Identify which cell holds the provided text, then report its (x, y) central coordinate. 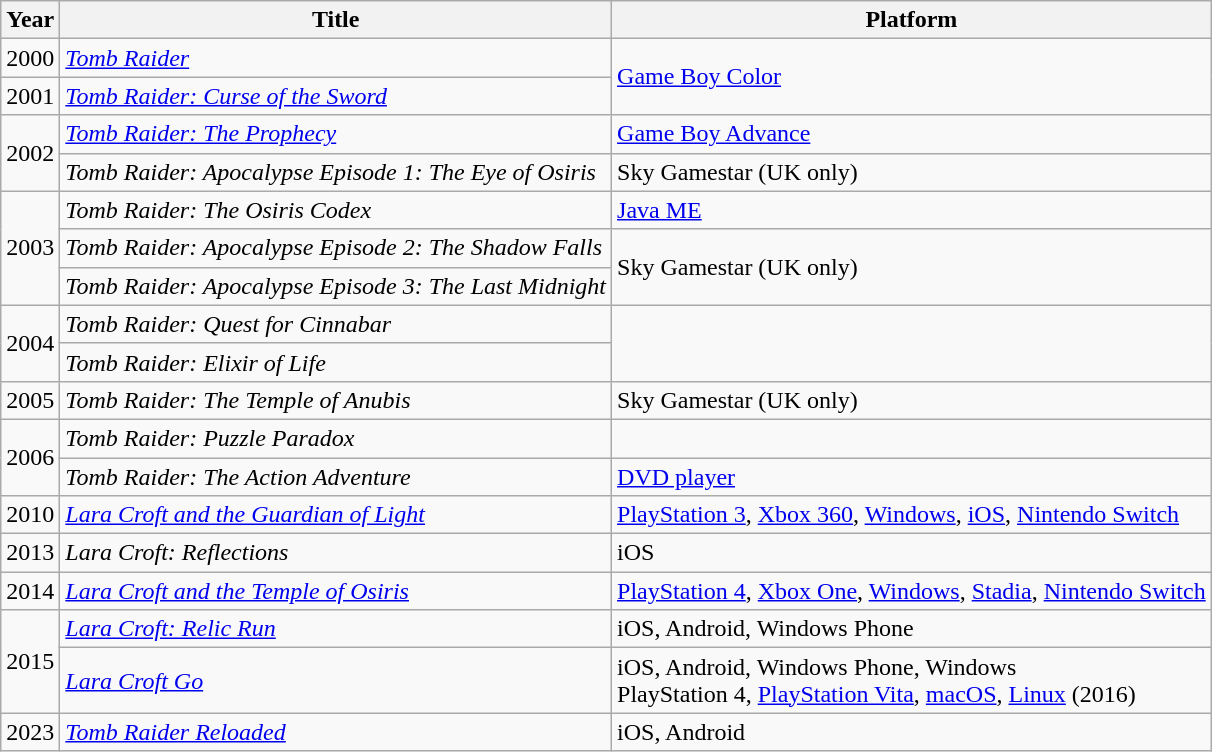
Tomb Raider: The Temple of Anubis (336, 400)
2002 (30, 153)
Tomb Raider: Apocalypse Episode 3: The Last Midnight (336, 286)
2010 (30, 515)
Tomb Raider Reloaded (336, 732)
2014 (30, 591)
Lara Croft: Reflections (336, 553)
2006 (30, 457)
Tomb Raider: The Prophecy (336, 134)
Java ME (912, 210)
Lara Croft and the Temple of Osiris (336, 591)
iOS, Android, Windows Phone (912, 629)
Game Boy Advance (912, 134)
2004 (30, 343)
2023 (30, 732)
Tomb Raider: Puzzle Paradox (336, 438)
iOS, Android (912, 732)
PlayStation 3, Xbox 360, Windows, iOS, Nintendo Switch (912, 515)
Lara Croft Go (336, 680)
Tomb Raider: Quest for Cinnabar (336, 324)
Lara Croft and the Guardian of Light (336, 515)
2000 (30, 58)
2015 (30, 662)
Year (30, 20)
Lara Croft: Relic Run (336, 629)
Tomb Raider: Apocalypse Episode 2: The Shadow Falls (336, 248)
iOS (912, 553)
iOS, Android, Windows Phone, WindowsPlayStation 4, PlayStation Vita, macOS, Linux (2016) (912, 680)
Tomb Raider: Curse of the Sword (336, 96)
Tomb Raider: Elixir of Life (336, 362)
2013 (30, 553)
Title (336, 20)
Tomb Raider: The Action Adventure (336, 477)
Tomb Raider: The Osiris Codex (336, 210)
DVD player (912, 477)
Platform (912, 20)
Tomb Raider (336, 58)
PlayStation 4, Xbox One, Windows, Stadia, Nintendo Switch (912, 591)
Game Boy Color (912, 77)
Tomb Raider: Apocalypse Episode 1: The Eye of Osiris (336, 172)
2001 (30, 96)
2003 (30, 248)
2005 (30, 400)
